Pinpoint the cell where the given text exists, returning its [X, Y] midpoint coordinate. 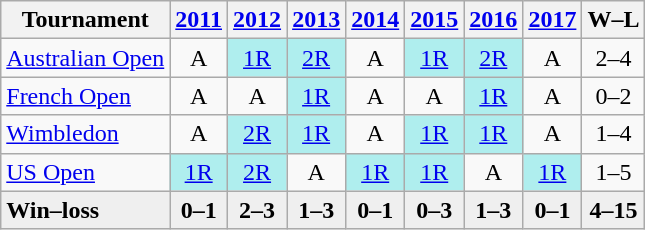
2013 [316, 20]
2–3 [258, 210]
2016 [494, 20]
Wimbledon [86, 134]
French Open [86, 96]
1–4 [614, 134]
0–3 [434, 210]
2011 [199, 20]
4–15 [614, 210]
Tournament [86, 20]
2014 [376, 20]
2–4 [614, 58]
1–5 [614, 172]
Win–loss [86, 210]
Australian Open [86, 58]
W–L [614, 20]
0–2 [614, 96]
2012 [258, 20]
2017 [552, 20]
US Open [86, 172]
2015 [434, 20]
